Return [x, y] of the center of cell containing provided text 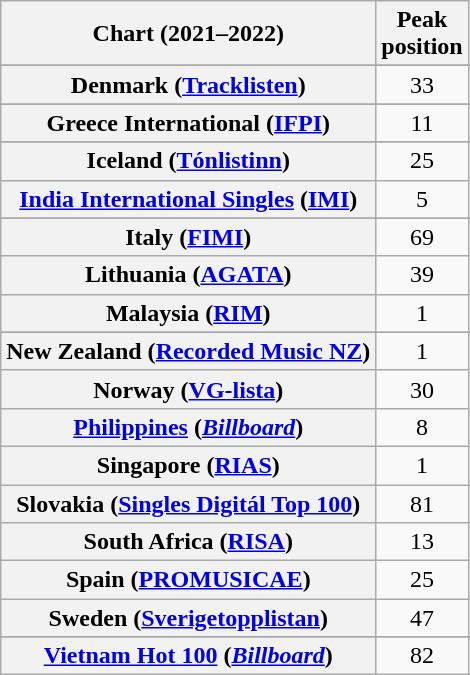
Singapore (RIAS) [188, 465]
33 [422, 85]
Italy (FIMI) [188, 237]
Philippines (Billboard) [188, 427]
8 [422, 427]
India International Singles (IMI) [188, 199]
Norway (VG-lista) [188, 389]
11 [422, 123]
Vietnam Hot 100 (Billboard) [188, 656]
81 [422, 503]
New Zealand (Recorded Music NZ) [188, 351]
Malaysia (RIM) [188, 313]
82 [422, 656]
39 [422, 275]
Lithuania (AGATA) [188, 275]
Greece International (IFPI) [188, 123]
Chart (2021–2022) [188, 34]
5 [422, 199]
Slovakia (Singles Digitál Top 100) [188, 503]
13 [422, 542]
Denmark (Tracklisten) [188, 85]
Peakposition [422, 34]
69 [422, 237]
Sweden (Sverigetopplistan) [188, 618]
Spain (PROMUSICAE) [188, 580]
South Africa (RISA) [188, 542]
30 [422, 389]
Iceland (Tónlistinn) [188, 161]
47 [422, 618]
